Return the [x, y] coordinate for the center point of the cell that contains the specified text.  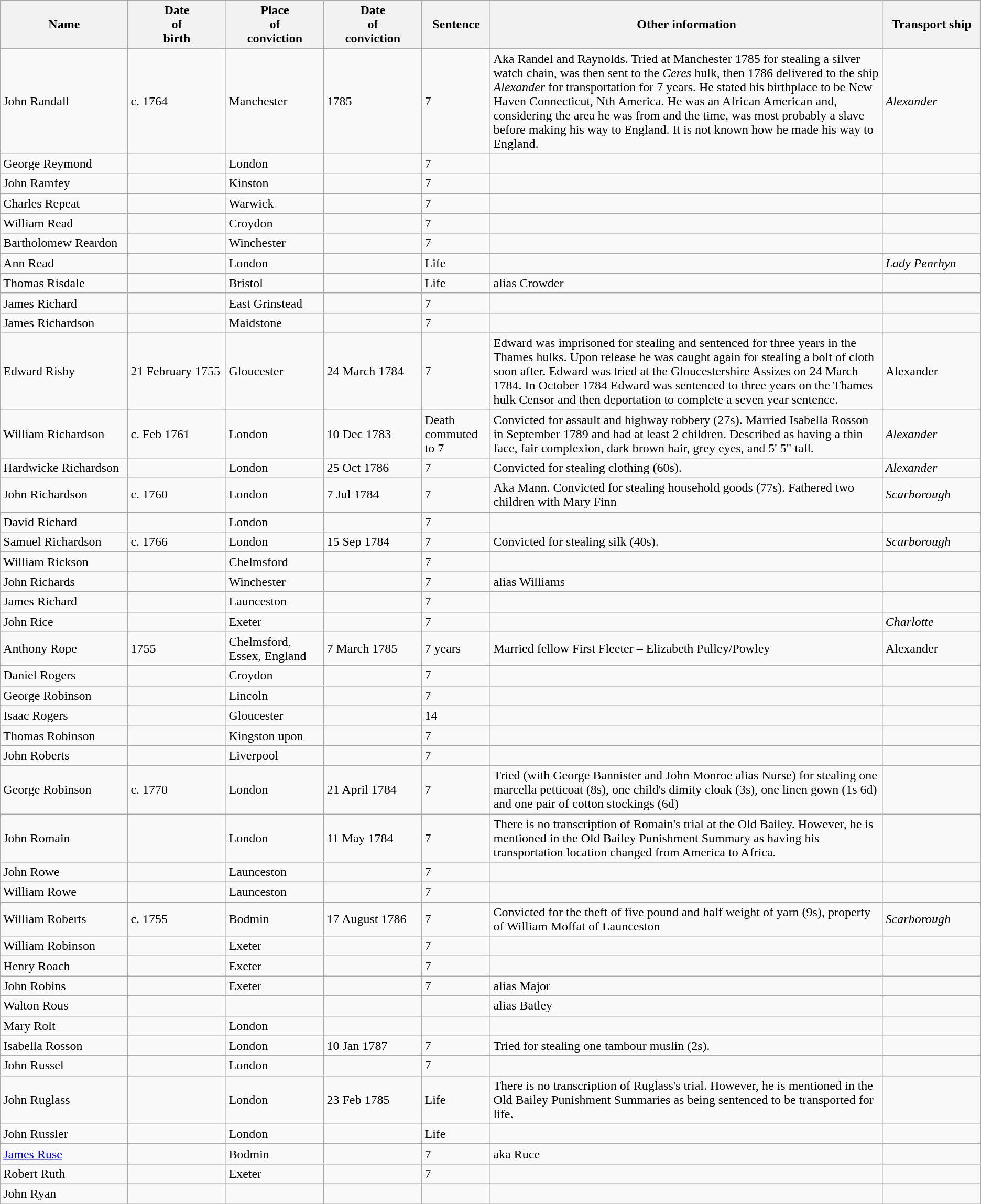
7 Jul 1784 [373, 495]
John Rice [64, 622]
Chelmsford, Essex, England [275, 649]
21 April 1784 [373, 789]
Death commuted to 7 [456, 434]
Isaac Rogers [64, 715]
Dateofbirth [177, 25]
Maidstone [275, 323]
c. Feb 1761 [177, 434]
c. 1764 [177, 101]
24 March 1784 [373, 371]
William Roberts [64, 919]
10 Jan 1787 [373, 1046]
c. 1760 [177, 495]
John Russler [64, 1134]
Convicted for the theft of five pound and half weight of yarn (9s), property of William Moffat of Launceston [686, 919]
William Richardson [64, 434]
John Richardson [64, 495]
Henry Roach [64, 966]
Isabella Rosson [64, 1046]
John Ramfey [64, 183]
Transport ship [932, 25]
John Ryan [64, 1194]
1755 [177, 649]
East Grinstead [275, 303]
Thomas Robinson [64, 735]
Bartholomew Reardon [64, 243]
aka Ruce [686, 1154]
John Roberts [64, 755]
7 March 1785 [373, 649]
William Rickson [64, 562]
John Rowe [64, 872]
Charles Repeat [64, 203]
Placeofconviction [275, 25]
21 February 1755 [177, 371]
Charlotte [932, 622]
Sentence [456, 25]
17 August 1786 [373, 919]
Robert Ruth [64, 1174]
15 Sep 1784 [373, 542]
Daniel Rogers [64, 676]
Name [64, 25]
23 Feb 1785 [373, 1100]
John Romain [64, 838]
10 Dec 1783 [373, 434]
Hardwicke Richardson [64, 468]
Other information [686, 25]
Liverpool [275, 755]
Edward Risby [64, 371]
John Richards [64, 582]
alias Batley [686, 1006]
alias Major [686, 986]
Thomas Risdale [64, 283]
Married fellow First Fleeter – Elizabeth Pulley/Powley [686, 649]
7 years [456, 649]
Aka Mann. Convicted for stealing household goods (77s). Fathered two children with Mary Finn [686, 495]
Kinston [275, 183]
Mary Rolt [64, 1026]
James Ruse [64, 1154]
William Robinson [64, 946]
Walton Rous [64, 1006]
1785 [373, 101]
John Russel [64, 1066]
Convicted for stealing silk (40s). [686, 542]
Chelmsford [275, 562]
Convicted for stealing clothing (60s). [686, 468]
14 [456, 715]
Dateofconviction [373, 25]
George Reymond [64, 164]
25 Oct 1786 [373, 468]
alias Crowder [686, 283]
alias Williams [686, 582]
Manchester [275, 101]
Warwick [275, 203]
David Richard [64, 522]
c. 1755 [177, 919]
Tried for stealing one tambour muslin (2s). [686, 1046]
c. 1766 [177, 542]
11 May 1784 [373, 838]
William Rowe [64, 892]
Ann Read [64, 263]
Bristol [275, 283]
c. 1770 [177, 789]
William Read [64, 223]
James Richardson [64, 323]
John Robins [64, 986]
John Randall [64, 101]
Anthony Rope [64, 649]
John Ruglass [64, 1100]
Lady Penrhyn [932, 263]
Samuel Richardson [64, 542]
Lincoln [275, 696]
Kingston upon [275, 735]
